Find where the given text appears and provide that cell's center as [x, y] coordinate. 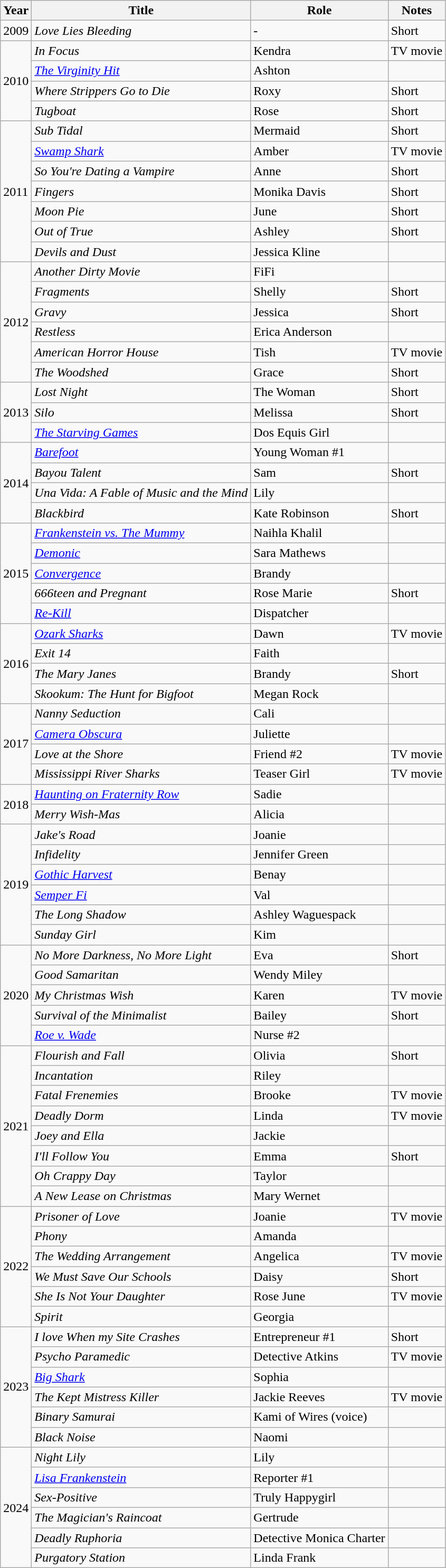
Kim [319, 935]
Kami of Wires (voice) [319, 1417]
Restless [141, 332]
2016 [16, 664]
Lost Night [141, 392]
Young Woman #1 [319, 452]
Exit 14 [141, 654]
Una Vida: A Fable of Music and the Mind [141, 493]
I'll Follow You [141, 1156]
Angelica [319, 1257]
2020 [16, 995]
2024 [16, 1507]
Tish [319, 352]
Prisoner of Love [141, 1216]
The Kept Mistress Killer [141, 1397]
Incantation [141, 1075]
The Mary Janes [141, 674]
Gothic Harvest [141, 874]
2009 [16, 31]
Anne [319, 171]
Naihla Khalil [319, 533]
Fatal Frenemies [141, 1095]
The Virginity Hit [141, 71]
2010 [16, 81]
Fingers [141, 191]
Joey and Ella [141, 1136]
So You're Dating a Vampire [141, 171]
Cali [319, 714]
Year [16, 11]
Kate Robinson [319, 513]
Survival of the Minimalist [141, 1015]
Convergence [141, 573]
Brooke [319, 1095]
Skookum: The Hunt for Bigfoot [141, 694]
Swamp Shark [141, 151]
Jake's Road [141, 834]
The Woman [319, 392]
Faith [319, 654]
Camera Obscura [141, 734]
Amanda [319, 1236]
Out of True [141, 231]
The Woodshed [141, 372]
Ashley Waguespack [319, 915]
Emma [319, 1156]
Shelly [319, 292]
2017 [16, 744]
Ashley [319, 231]
FiFi [319, 272]
The Starving Games [141, 432]
Nurse #2 [319, 1035]
Sara Mathews [319, 553]
Kendra [319, 51]
Friend #2 [319, 754]
I love When my Site Crashes [141, 1337]
Haunting on Fraternity Row [141, 794]
Taylor [319, 1176]
Ozark Sharks [141, 634]
We Must Save Our Schools [141, 1277]
Georgia [319, 1317]
Jackie Reeves [319, 1397]
Deadly Dorm [141, 1116]
Sam [319, 473]
No More Darkness, No More Light [141, 955]
2012 [16, 322]
Infidelity [141, 854]
The Magician's Raincoat [141, 1517]
Megan Rock [319, 694]
Tugboat [141, 111]
Naomi [319, 1437]
Black Noise [141, 1437]
2011 [16, 191]
Binary Samurai [141, 1417]
Teaser Girl [319, 774]
Gravy [141, 312]
Monika Davis [319, 191]
Deadly Ruphoria [141, 1538]
2023 [16, 1387]
Wendy Miley [319, 975]
Love Lies Bleeding [141, 31]
She Is Not Your Daughter [141, 1297]
Good Samaritan [141, 975]
Dos Equis Girl [319, 432]
Jessica Kline [319, 252]
In Focus [141, 51]
Nanny Seduction [141, 714]
Juliette [319, 734]
Rose June [319, 1297]
Mary Wernet [319, 1196]
Linda Frank [319, 1558]
Truly Happygirl [319, 1497]
Amber [319, 151]
Spirit [141, 1317]
Linda [319, 1116]
Roe v. Wade [141, 1035]
Psycho Paramedic [141, 1357]
Entrepreneur #1 [319, 1337]
Big Shark [141, 1377]
Rose [319, 111]
Another Dirty Movie [141, 272]
Rose Marie [319, 593]
Sub Tidal [141, 131]
Val [319, 895]
Reporter #1 [319, 1477]
2022 [16, 1266]
Love at the Shore [141, 754]
My Christmas Wish [141, 995]
A New Lease on Christmas [141, 1196]
Title [141, 11]
Jessica [319, 312]
Notes [417, 11]
Eva [319, 955]
Oh Crappy Day [141, 1176]
Dispatcher [319, 613]
Moon Pie [141, 211]
Erica Anderson [319, 332]
Karen [319, 995]
The Long Shadow [141, 915]
Daisy [319, 1277]
2019 [16, 884]
Devils and Dust [141, 252]
Mississippi River Sharks [141, 774]
Semper Fi [141, 895]
Purgatory Station [141, 1558]
Roxy [319, 91]
Merry Wish-Mas [141, 814]
Ashton [319, 71]
Riley [319, 1075]
Jennifer Green [319, 854]
Blackbird [141, 513]
- [319, 31]
Silo [141, 412]
June [319, 211]
Detective Monica Charter [319, 1538]
Demonic [141, 553]
American Horror House [141, 352]
Detective Atkins [319, 1357]
Alicia [319, 814]
Bailey [319, 1015]
Barefoot [141, 452]
Mermaid [319, 131]
Lisa Frankenstein [141, 1477]
2014 [16, 483]
Olivia [319, 1055]
Gertrude [319, 1517]
2013 [16, 412]
Where Strippers Go to Die [141, 91]
666teen and Pregnant [141, 593]
Bayou Talent [141, 473]
Grace [319, 372]
Night Lily [141, 1457]
Frankenstein vs. The Mummy [141, 533]
Sunday Girl [141, 935]
Melissa [319, 412]
Re-Kill [141, 613]
2015 [16, 573]
2021 [16, 1126]
Flourish and Fall [141, 1055]
Benay [319, 874]
Sex-Positive [141, 1497]
The Wedding Arrangement [141, 1257]
Sadie [319, 794]
Phony [141, 1236]
Jackie [319, 1136]
Fragments [141, 292]
Sophia [319, 1377]
2018 [16, 804]
Dawn [319, 634]
Role [319, 11]
